Capture the cell that displays the provided text and extract its [X, Y] central coordinate. 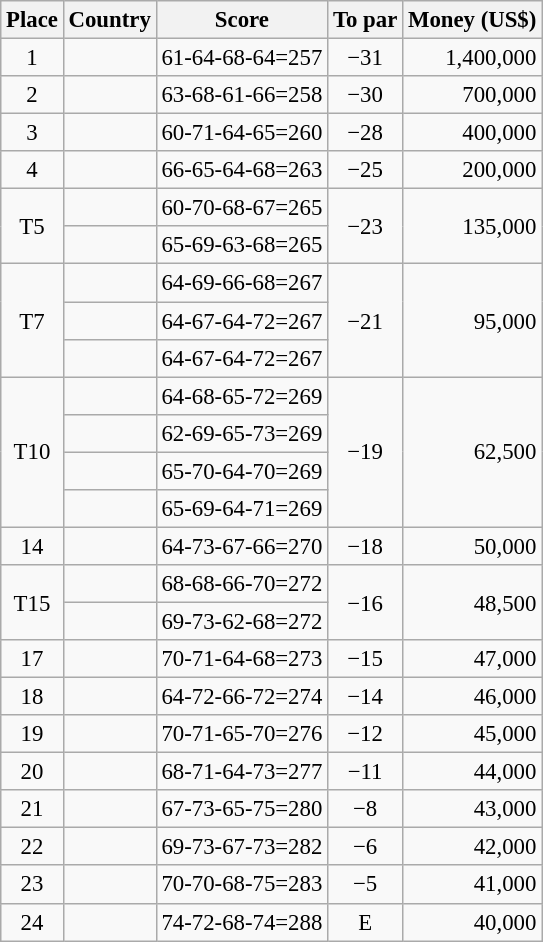
−30 [366, 95]
400,000 [472, 133]
42,000 [472, 847]
T7 [32, 320]
−19 [366, 452]
46,000 [472, 697]
62,500 [472, 452]
T10 [32, 452]
−21 [366, 320]
63-68-61-66=258 [242, 95]
64-68-65-72=269 [242, 396]
69-73-62-68=272 [242, 621]
20 [32, 772]
−23 [366, 226]
69-73-67-73=282 [242, 847]
−15 [366, 659]
64-69-66-68=267 [242, 283]
62-69-65-73=269 [242, 433]
19 [32, 734]
135,000 [472, 226]
−6 [366, 847]
43,000 [472, 809]
74-72-68-74=288 [242, 922]
66-65-64-68=263 [242, 170]
Country [110, 20]
70-71-65-70=276 [242, 734]
67-73-65-75=280 [242, 809]
−25 [366, 170]
50,000 [472, 546]
Place [32, 20]
70-70-68-75=283 [242, 885]
4 [32, 170]
1 [32, 58]
T5 [32, 226]
40,000 [472, 922]
Score [242, 20]
−18 [366, 546]
700,000 [472, 95]
−31 [366, 58]
18 [32, 697]
65-69-64-71=269 [242, 509]
−16 [366, 602]
48,500 [472, 602]
24 [32, 922]
70-71-64-68=273 [242, 659]
17 [32, 659]
22 [32, 847]
To par [366, 20]
95,000 [472, 320]
61-64-68-64=257 [242, 58]
44,000 [472, 772]
68-71-64-73=277 [242, 772]
E [366, 922]
60-71-64-65=260 [242, 133]
−8 [366, 809]
2 [32, 95]
−12 [366, 734]
45,000 [472, 734]
14 [32, 546]
60-70-68-67=265 [242, 208]
−5 [366, 885]
200,000 [472, 170]
64-73-67-66=270 [242, 546]
T15 [32, 602]
23 [32, 885]
1,400,000 [472, 58]
−14 [366, 697]
68-68-66-70=272 [242, 584]
Money (US$) [472, 20]
65-70-64-70=269 [242, 471]
47,000 [472, 659]
−28 [366, 133]
64-72-66-72=274 [242, 697]
−11 [366, 772]
41,000 [472, 885]
3 [32, 133]
65-69-63-68=265 [242, 245]
21 [32, 809]
